Return the (X, Y) coordinate for the center point of the cell that contains the specified text.  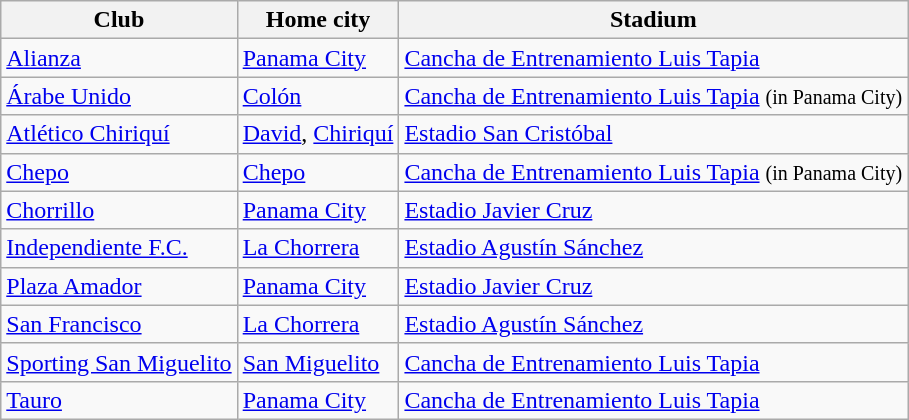
Tauro (119, 400)
Sporting San Miguelito (119, 362)
San Francisco (119, 324)
Plaza Amador (119, 286)
Independiente F.C. (119, 248)
Chorrillo (119, 210)
Estadio San Cristóbal (654, 134)
Stadium (654, 20)
Atlético Chiriquí (119, 134)
Home city (318, 20)
San Miguelito (318, 362)
Alianza (119, 58)
David, Chiriquí (318, 134)
Árabe Unido (119, 96)
Colón (318, 96)
Club (119, 20)
